Determine the (x, y) coordinate at the center of the cell enclosing the given text.  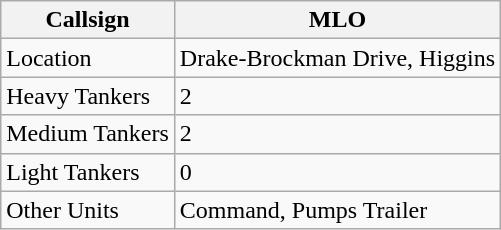
Command, Pumps Trailer (337, 210)
Location (88, 58)
Drake-Brockman Drive, Higgins (337, 58)
Medium Tankers (88, 134)
Heavy Tankers (88, 96)
Callsign (88, 20)
Other Units (88, 210)
Light Tankers (88, 172)
MLO (337, 20)
0 (337, 172)
